Determine the (X, Y) coordinate at the center of the cell enclosing the given text.  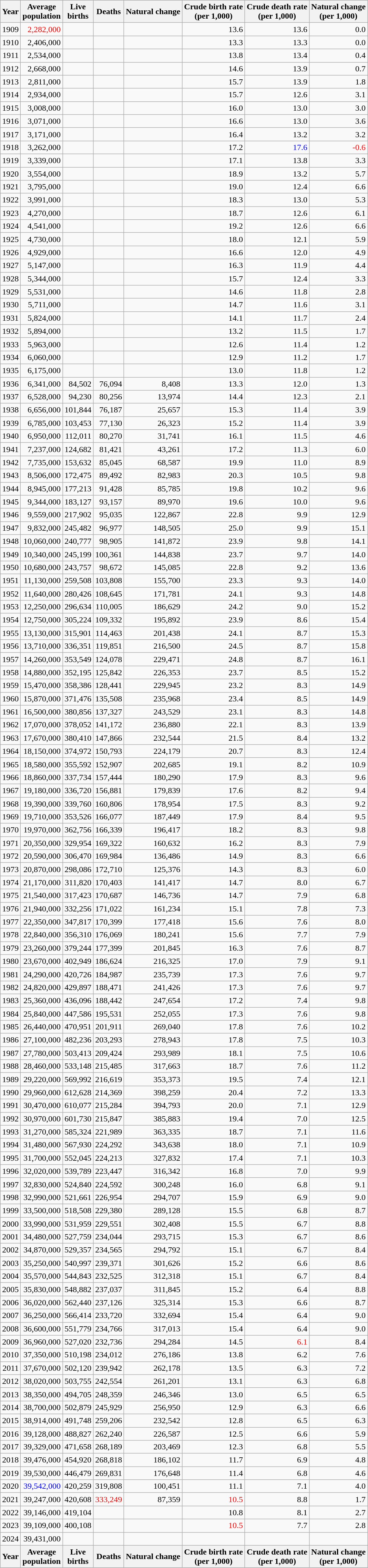
1935 (10, 370)
229,380 (109, 1210)
82,983 (153, 476)
18.3 (214, 200)
35,250,000 (42, 1263)
402,949 (78, 961)
170,687 (109, 896)
34,870,000 (42, 1250)
2017 (10, 1447)
214,369 (109, 1092)
2013 (10, 1394)
122,867 (153, 515)
76,187 (109, 410)
14.5 (214, 1342)
30,470,000 (42, 1106)
336,351 (78, 646)
23.2 (214, 686)
13,974 (153, 397)
183,127 (78, 502)
23.4 (214, 699)
471,658 (78, 1447)
245,929 (109, 1407)
202,685 (153, 764)
17,070,000 (42, 725)
5,531,000 (42, 292)
223,447 (109, 1171)
247,654 (153, 1000)
339,760 (78, 804)
226,587 (153, 1434)
2022 (10, 1512)
3,795,000 (42, 187)
8,506,000 (42, 476)
188,471 (109, 987)
21.5 (214, 738)
539,789 (78, 1171)
7,237,000 (42, 449)
13,130,000 (42, 633)
24,290,000 (42, 974)
31,700,000 (42, 1158)
1984 (10, 1013)
2,668,000 (42, 69)
337,734 (78, 777)
95,035 (109, 515)
544,843 (78, 1276)
176,069 (109, 935)
521,661 (78, 1197)
39,431,000 (42, 1539)
98,905 (109, 541)
36,960,000 (42, 1342)
5.7 (338, 173)
446,479 (78, 1473)
1921 (10, 187)
17.5 (214, 804)
180,241 (153, 935)
31,480,000 (42, 1145)
36,600,000 (42, 1329)
15.9 (214, 1197)
1954 (10, 620)
81,421 (109, 449)
419,104 (78, 1512)
294,707 (153, 1197)
237,037 (109, 1289)
19.2 (214, 226)
305,224 (78, 620)
18.1 (214, 1053)
1958 (10, 672)
119,851 (109, 646)
20.4 (214, 1092)
172,710 (109, 869)
262,240 (109, 1434)
89,970 (153, 502)
1989 (10, 1079)
2002 (10, 1250)
1950 (10, 567)
262,178 (153, 1368)
125,842 (109, 672)
24.2 (214, 607)
2006 (10, 1302)
18.2 (214, 830)
242,554 (109, 1381)
1917 (10, 134)
177,418 (153, 922)
12.8 (214, 1420)
24,820,000 (42, 987)
148,505 (153, 528)
36,020,000 (42, 1302)
1991 (10, 1106)
196,417 (153, 830)
8.9 (338, 462)
195,892 (153, 620)
1987 (10, 1053)
1981 (10, 974)
29,960,000 (42, 1092)
11,130,000 (42, 580)
5,963,000 (42, 344)
1.3 (338, 384)
25,840,000 (42, 1013)
224,179 (153, 751)
39,109,000 (42, 1526)
216,325 (153, 961)
26,440,000 (42, 1027)
171,781 (153, 593)
566,414 (78, 1316)
503,755 (78, 1381)
548,882 (78, 1289)
1966 (10, 777)
1930 (10, 305)
153,632 (78, 462)
1949 (10, 554)
10,060,000 (42, 541)
1934 (10, 357)
2004 (10, 1276)
12,750,000 (42, 620)
6,528,000 (42, 397)
203,469 (153, 1447)
24.5 (214, 646)
1920 (10, 173)
229,551 (109, 1224)
527,020 (78, 1342)
5.5 (338, 1447)
1939 (10, 423)
1961 (10, 712)
19.0 (214, 187)
311,845 (153, 1289)
171,022 (109, 909)
25,657 (153, 410)
1997 (10, 1184)
177,399 (109, 948)
2018 (10, 1460)
216,500 (153, 646)
2023 (10, 1526)
503,413 (78, 1053)
34,480,000 (42, 1237)
1926 (10, 252)
224,213 (109, 1158)
2010 (10, 1355)
141,417 (153, 882)
22,350,000 (42, 922)
14,880,000 (42, 672)
259,508 (78, 580)
4.9 (338, 252)
1990 (10, 1092)
1999 (10, 1210)
100,451 (153, 1486)
567,930 (78, 1145)
3,171,000 (42, 134)
1912 (10, 69)
6,950,000 (42, 436)
356,310 (78, 935)
39,329,000 (42, 1447)
25.0 (214, 528)
37,670,000 (42, 1368)
261,201 (153, 1381)
248,359 (109, 1394)
1.8 (338, 82)
1929 (10, 292)
14.3 (214, 869)
19.5 (214, 1079)
269,040 (153, 1027)
11.3 (277, 449)
109,332 (109, 620)
256,950 (153, 1407)
269,831 (109, 1473)
312,318 (153, 1276)
9,559,000 (42, 515)
19,180,000 (42, 790)
243,757 (78, 567)
20,590,000 (42, 856)
170,403 (109, 882)
374,972 (78, 751)
380,856 (78, 712)
332,694 (153, 1316)
17.4 (214, 1158)
1919 (10, 160)
195,531 (109, 1013)
186,624 (109, 961)
327,832 (153, 1158)
17,670,000 (42, 738)
32,830,000 (42, 1184)
216,619 (109, 1079)
5,147,000 (42, 266)
1973 (10, 869)
5.3 (338, 200)
1916 (10, 121)
2001 (10, 1237)
2000 (10, 1224)
363,335 (153, 1132)
9,832,000 (42, 528)
39,146,000 (42, 1512)
420,259 (78, 1486)
232,525 (109, 1276)
3,554,000 (42, 173)
245,482 (78, 528)
11.1 (214, 1486)
39,530,000 (42, 1473)
137,327 (109, 712)
4.8 (338, 1460)
1932 (10, 331)
336,720 (78, 790)
488,827 (78, 1434)
1913 (10, 82)
317,013 (153, 1329)
447,586 (78, 1013)
268,818 (109, 1460)
540,997 (78, 1263)
300,248 (153, 1184)
201,911 (109, 1027)
2,282,000 (42, 29)
1977 (10, 922)
38,020,000 (42, 1381)
161,234 (153, 909)
1969 (10, 817)
378,052 (78, 725)
80,256 (109, 397)
19,970,000 (42, 830)
136,486 (153, 856)
229,945 (153, 686)
209,424 (109, 1053)
1983 (10, 1000)
128,441 (109, 686)
1994 (10, 1145)
1972 (10, 856)
234,044 (109, 1237)
1924 (10, 226)
0.7 (338, 69)
510,198 (78, 1355)
1952 (10, 593)
371,476 (78, 699)
1996 (10, 1171)
610,077 (78, 1106)
155,700 (153, 580)
11.9 (277, 266)
236,880 (153, 725)
33,500,000 (42, 1210)
1985 (10, 1027)
84,502 (78, 384)
20,870,000 (42, 869)
169,322 (109, 843)
10.6 (338, 1053)
524,840 (78, 1184)
1948 (10, 541)
146,736 (153, 896)
27,780,000 (42, 1053)
170,399 (109, 922)
1963 (10, 738)
529,357 (78, 1250)
21,540,000 (42, 896)
252,055 (153, 1013)
3,071,000 (42, 121)
380,410 (78, 738)
18,580,000 (42, 764)
39,247,000 (42, 1499)
294,284 (153, 1342)
112,011 (78, 436)
1955 (10, 633)
1940 (10, 436)
21,170,000 (42, 882)
2008 (10, 1329)
28,460,000 (42, 1066)
470,951 (78, 1027)
243,529 (153, 712)
18,860,000 (42, 777)
2019 (10, 1473)
1914 (10, 95)
1962 (10, 725)
2012 (10, 1381)
9,344,000 (42, 502)
1943 (10, 476)
103,453 (78, 423)
1936 (10, 384)
246,346 (153, 1394)
1938 (10, 410)
19.8 (214, 489)
7.3 (338, 909)
13,710,000 (42, 646)
1927 (10, 266)
2011 (10, 1368)
400,108 (78, 1526)
10,680,000 (42, 567)
1974 (10, 882)
2016 (10, 1434)
217,902 (78, 515)
152,907 (109, 764)
10.8 (214, 1512)
7.8 (277, 909)
94,230 (78, 397)
101,844 (78, 410)
141,872 (153, 541)
1959 (10, 686)
215,284 (109, 1106)
176,648 (153, 1473)
234,565 (109, 1250)
150,793 (109, 751)
20,350,000 (42, 843)
125,376 (153, 869)
201,845 (153, 948)
2014 (10, 1407)
301,626 (153, 1263)
17.0 (214, 961)
39,476,000 (42, 1460)
315,901 (78, 633)
36,250,000 (42, 1316)
562,440 (78, 1302)
6,656,000 (42, 410)
353,373 (153, 1079)
39,542,000 (42, 1486)
20.3 (214, 476)
1933 (10, 344)
482,236 (78, 1040)
353,549 (78, 659)
103,808 (109, 580)
240,777 (78, 541)
93,157 (109, 502)
319,808 (109, 1486)
89,492 (109, 476)
1979 (10, 948)
5,711,000 (42, 305)
19,710,000 (42, 817)
22,840,000 (42, 935)
184,987 (109, 974)
551,779 (78, 1329)
1998 (10, 1197)
215,847 (109, 1119)
141,172 (109, 725)
23.1 (214, 712)
186,102 (153, 1460)
298,086 (78, 869)
317,663 (153, 1066)
502,120 (78, 1368)
201,438 (153, 633)
429,897 (78, 987)
325,314 (153, 1302)
6,060,000 (42, 357)
343,638 (153, 1145)
1941 (10, 449)
18,150,000 (42, 751)
9.4 (338, 790)
2,406,000 (42, 42)
221,989 (109, 1132)
394,793 (153, 1106)
80,270 (109, 436)
4,541,000 (42, 226)
259,206 (109, 1420)
16.2 (214, 843)
1986 (10, 1040)
4,929,000 (42, 252)
1928 (10, 279)
-0.6 (338, 147)
68,587 (153, 462)
4,730,000 (42, 239)
585,324 (78, 1132)
358,386 (78, 686)
224,292 (109, 1145)
3.2 (338, 134)
9.5 (338, 817)
552,045 (78, 1158)
110,005 (109, 607)
188,442 (109, 1000)
4.0 (338, 1486)
15.8 (338, 646)
1922 (10, 200)
23,670,000 (42, 961)
237,126 (109, 1302)
156,881 (109, 790)
268,189 (109, 1447)
1992 (10, 1119)
13.5 (214, 1368)
33,990,000 (42, 1224)
234,012 (109, 1355)
234,766 (109, 1329)
533,148 (78, 1066)
5,344,000 (42, 279)
22.1 (214, 725)
306,470 (78, 856)
114,463 (109, 633)
293,715 (153, 1237)
21,940,000 (42, 909)
527,759 (78, 1237)
224,592 (109, 1184)
32,990,000 (42, 1197)
76,094 (109, 384)
276,186 (153, 1355)
169,984 (109, 856)
316,342 (153, 1171)
96,977 (109, 528)
145,085 (153, 567)
1982 (10, 987)
215,485 (109, 1066)
1971 (10, 843)
241,426 (153, 987)
98,672 (109, 567)
180,290 (153, 777)
4,270,000 (42, 213)
2024 (10, 1539)
329,954 (78, 843)
1937 (10, 397)
14,260,000 (42, 659)
232,544 (153, 738)
289,128 (153, 1210)
6.2 (277, 1355)
352,195 (78, 672)
13.4 (277, 56)
15,870,000 (42, 699)
226,954 (109, 1197)
77,130 (109, 423)
3,991,000 (42, 200)
1995 (10, 1158)
2003 (10, 1263)
531,959 (78, 1224)
19.1 (214, 764)
5,824,000 (42, 318)
1965 (10, 764)
124,078 (109, 659)
494,705 (78, 1394)
2.7 (338, 1512)
157,444 (109, 777)
333,249 (109, 1499)
1956 (10, 646)
2.4 (338, 318)
35,830,000 (42, 1289)
31,270,000 (42, 1132)
2,811,000 (42, 82)
26,323 (153, 423)
239,371 (109, 1263)
20.7 (214, 751)
420,608 (78, 1499)
278,943 (153, 1040)
1918 (10, 147)
1925 (10, 239)
32,020,000 (42, 1171)
23,260,000 (42, 948)
172,475 (78, 476)
293,989 (153, 1053)
311,820 (78, 882)
177,213 (78, 489)
6,785,000 (42, 423)
187,449 (153, 817)
178,954 (153, 804)
0.4 (338, 56)
1911 (10, 56)
37,350,000 (42, 1355)
226,353 (153, 672)
2.1 (338, 397)
91,428 (109, 489)
18.9 (214, 173)
239,942 (109, 1368)
420,726 (78, 974)
35,570,000 (42, 1276)
38,350,000 (42, 1394)
19,390,000 (42, 804)
31,741 (153, 436)
1980 (10, 961)
135,508 (109, 699)
347,817 (78, 922)
100,361 (109, 554)
1944 (10, 489)
16,500,000 (42, 712)
1988 (10, 1066)
612,628 (78, 1092)
87,359 (153, 1499)
1910 (10, 42)
233,720 (109, 1316)
569,992 (78, 1079)
19.6 (214, 502)
235,739 (153, 974)
491,748 (78, 1420)
235,968 (153, 699)
1970 (10, 830)
2007 (10, 1316)
2020 (10, 1486)
2005 (10, 1289)
1976 (10, 909)
29,220,000 (42, 1079)
1957 (10, 659)
13.1 (214, 1381)
38,914,000 (42, 1420)
160,632 (153, 843)
454,920 (78, 1460)
16.8 (214, 1171)
17.1 (214, 160)
144,838 (153, 554)
353,526 (78, 817)
1951 (10, 580)
20.0 (214, 1106)
85,045 (109, 462)
10,340,000 (42, 554)
245,199 (78, 554)
2,534,000 (42, 56)
1978 (10, 935)
14.4 (214, 397)
302,408 (153, 1224)
3,262,000 (42, 147)
280,426 (78, 593)
7,735,000 (42, 462)
19.9 (214, 462)
398,259 (153, 1092)
2,934,000 (42, 95)
1960 (10, 699)
27,100,000 (42, 1040)
518,508 (78, 1210)
8,945,000 (42, 489)
1945 (10, 502)
166,339 (109, 830)
85,785 (153, 489)
43,261 (153, 449)
3.0 (338, 108)
3,008,000 (42, 108)
1975 (10, 896)
186,629 (153, 607)
11,640,000 (42, 593)
1967 (10, 790)
232,736 (109, 1342)
385,883 (153, 1119)
38,700,000 (42, 1407)
11.0 (277, 462)
1915 (10, 108)
25,360,000 (42, 1000)
1923 (10, 213)
362,756 (78, 830)
23.3 (214, 580)
296,634 (78, 607)
160,806 (109, 804)
1953 (10, 607)
108,645 (109, 593)
10.0 (277, 502)
332,256 (78, 909)
4.4 (338, 266)
294,792 (153, 1250)
179,839 (153, 790)
436,096 (78, 1000)
8.1 (277, 1512)
8,408 (153, 384)
6,341,000 (42, 384)
1942 (10, 462)
1931 (10, 318)
1968 (10, 804)
502,879 (78, 1407)
124,682 (78, 449)
24.8 (214, 659)
232,542 (153, 1420)
12,250,000 (42, 607)
2009 (10, 1342)
6,175,000 (42, 370)
229,471 (153, 659)
3,339,000 (42, 160)
15,470,000 (42, 686)
355,592 (78, 764)
2021 (10, 1499)
379,244 (78, 948)
19.4 (214, 1119)
166,077 (109, 817)
147,866 (109, 738)
1993 (10, 1132)
30,970,000 (42, 1119)
1909 (10, 29)
203,293 (109, 1040)
1964 (10, 751)
3.6 (338, 121)
601,730 (78, 1119)
1946 (10, 515)
317,423 (78, 896)
16.4 (214, 134)
5,894,000 (42, 331)
1947 (10, 528)
2015 (10, 1420)
39,128,000 (42, 1434)
